Provide the (x, y) coordinate of the cell's center where the given text is located.  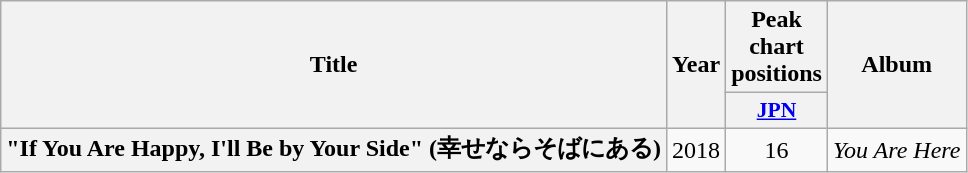
JPN (777, 111)
Album (896, 65)
Peak chart positions (777, 47)
Year (696, 65)
16 (777, 150)
Title (334, 65)
"If You Are Happy, I'll Be by Your Side" (幸せならそばにある) (334, 150)
2018 (696, 150)
You Are Here (896, 150)
